Scan for the cell matching the given text and deliver its (X, Y) coordinate at center. 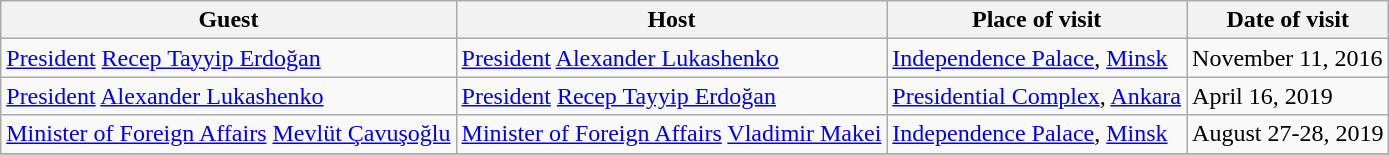
Minister of Foreign Affairs Mevlüt Çavuşoğlu (228, 134)
Presidential Complex, Ankara (1037, 96)
Minister of Foreign Affairs Vladimir Makei (672, 134)
Guest (228, 20)
Host (672, 20)
Place of visit (1037, 20)
August 27-28, 2019 (1288, 134)
November 11, 2016 (1288, 58)
Date of visit (1288, 20)
April 16, 2019 (1288, 96)
